Find where the given text appears and provide that cell's center as (X, Y) coordinate. 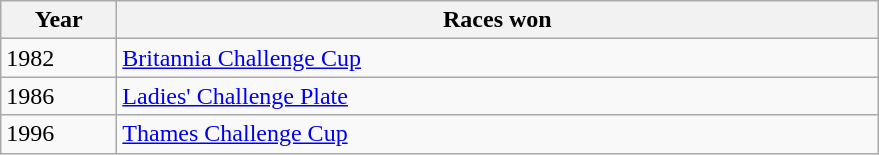
Ladies' Challenge Plate (498, 96)
Year (59, 20)
1996 (59, 134)
1986 (59, 96)
Thames Challenge Cup (498, 134)
Races won (498, 20)
1982 (59, 58)
Britannia Challenge Cup (498, 58)
